From the cell containing the given text, extract its center point as [x, y] coordinate. 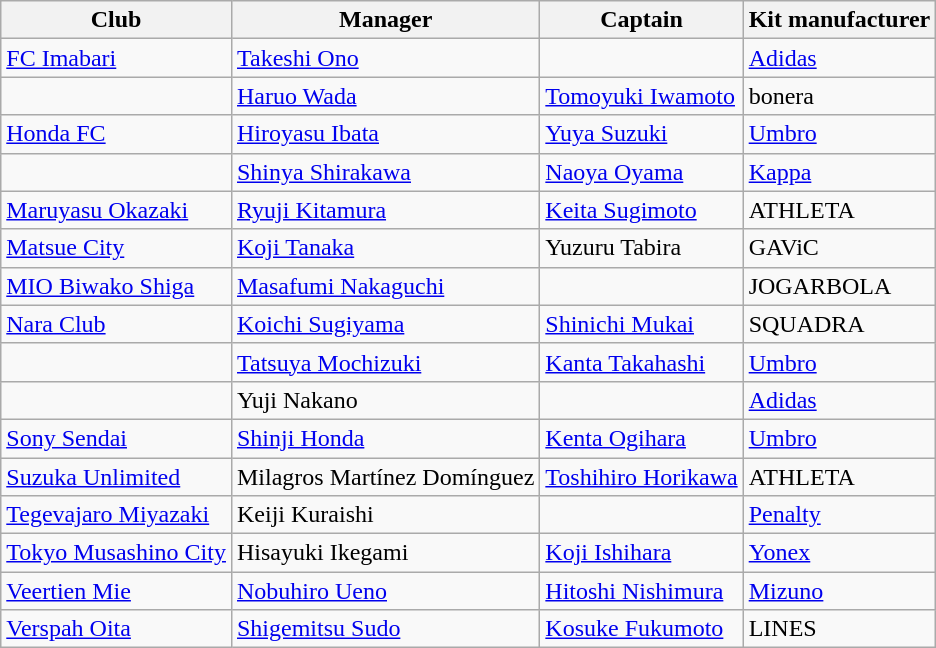
Milagros Martínez Domínguez [385, 477]
Nobuhiro Ueno [385, 591]
Haruo Wada [385, 96]
Verspah Oita [116, 629]
Naoya Oyama [642, 172]
Hitoshi Nishimura [642, 591]
Koichi Sugiyama [385, 324]
Ryuji Kitamura [385, 210]
MIO Biwako Shiga [116, 286]
Hiroyasu Ibata [385, 134]
Kit manufacturer [840, 20]
Kappa [840, 172]
Shinji Honda [385, 438]
Shigemitsu Sudo [385, 629]
Keita Sugimoto [642, 210]
Honda FC [116, 134]
Tatsuya Mochizuki [385, 362]
Yuya Suzuki [642, 134]
Kanta Takahashi [642, 362]
Captain [642, 20]
Club [116, 20]
Hisayuki Ikegami [385, 553]
Suzuka Unlimited [116, 477]
Nara Club [116, 324]
Masafumi Nakaguchi [385, 286]
bonera [840, 96]
Koji Tanaka [385, 248]
Tokyo Musashino City [116, 553]
Maruyasu Okazaki [116, 210]
Matsue City [116, 248]
GAViC [840, 248]
Koji Ishihara [642, 553]
SQUADRA [840, 324]
Kenta Ogihara [642, 438]
Veertien Mie [116, 591]
Mizuno [840, 591]
Yuzuru Tabira [642, 248]
Shinya Shirakawa [385, 172]
Yonex [840, 553]
JOGARBOLA [840, 286]
LINES [840, 629]
FC Imabari [116, 58]
Toshihiro Horikawa [642, 477]
Yuji Nakano [385, 400]
Shinichi Mukai [642, 324]
Sony Sendai [116, 438]
Penalty [840, 515]
Takeshi Ono [385, 58]
Tegevajaro Miyazaki [116, 515]
Keiji Kuraishi [385, 515]
Kosuke Fukumoto [642, 629]
Tomoyuki Iwamoto [642, 96]
Manager [385, 20]
